For the text-containing cell, return its midpoint in (x, y) coordinate format. 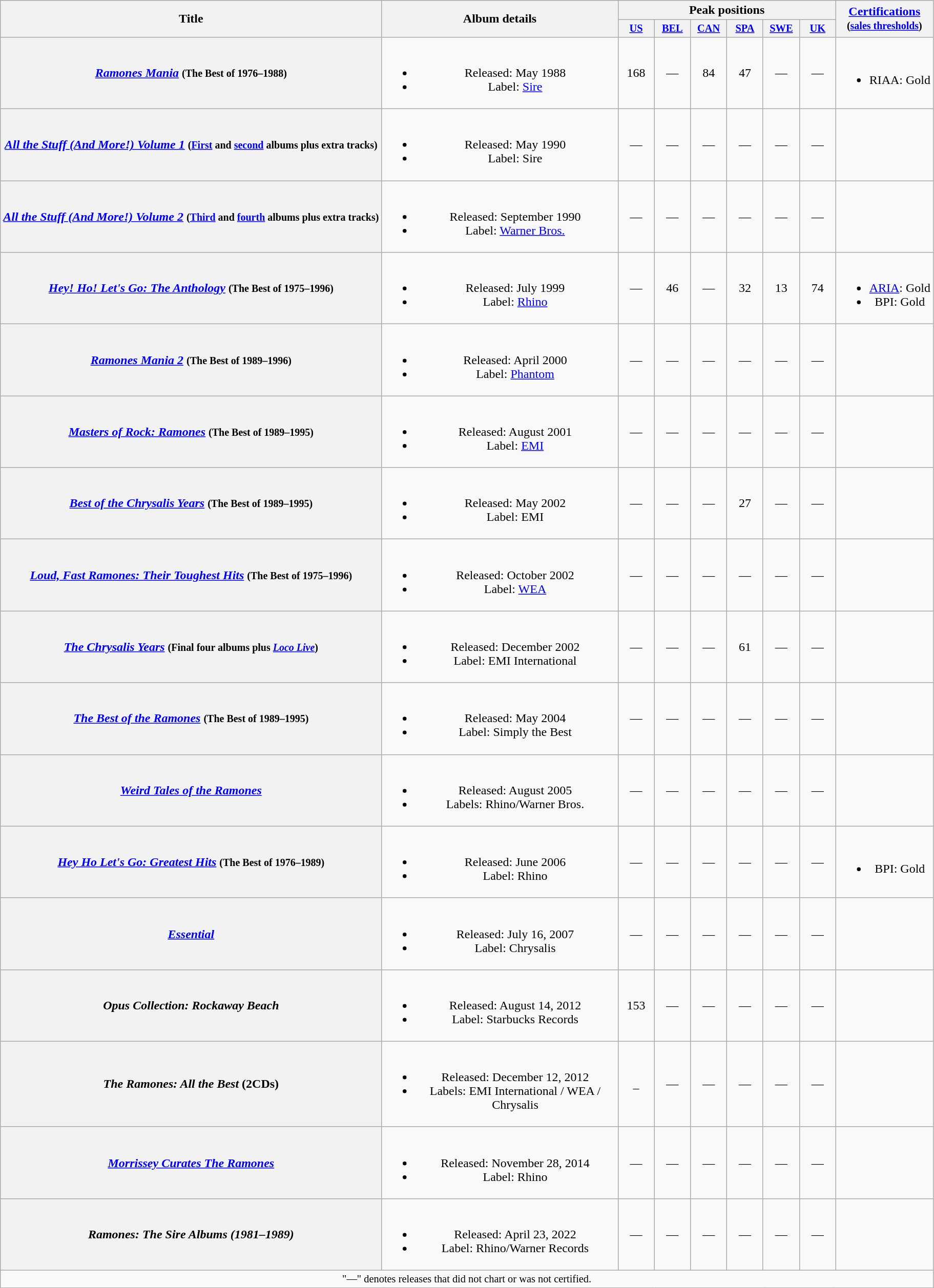
US (636, 29)
Released: July 16, 2007Label: Chrysalis (500, 934)
Weird Tales of the Ramones (191, 790)
32 (745, 288)
168 (636, 73)
Released: November 28, 2014Label: Rhino (500, 1163)
Released: April 23, 2022Label: Rhino/Warner Records (500, 1234)
The Ramones: All the Best (2CDs) (191, 1084)
BPI: Gold (884, 862)
Hey Ho Let's Go: Greatest Hits (The Best of 1976–1989) (191, 862)
Released: June 2006Label: Rhino (500, 862)
CAN (709, 29)
Ramones: The Sire Albums (1981–1989) (191, 1234)
All the Stuff (And More!) Volume 1 (First and second albums plus extra tracks) (191, 145)
All the Stuff (And More!) Volume 2 (Third and fourth albums plus extra tracks) (191, 217)
Ramones Mania 2 (The Best of 1989–1996) (191, 360)
61 (745, 647)
Released: May 2004Label: Simply the Best (500, 719)
Certifications(sales thresholds) (884, 19)
Title (191, 19)
Opus Collection: Rockaway Beach (191, 1005)
Best of the Chrysalis Years (The Best of 1989–1995) (191, 503)
27 (745, 503)
Released: August 2005Labels: Rhino/Warner Bros. (500, 790)
The Best of the Ramones (The Best of 1989–1995) (191, 719)
Released: July 1999Label: Rhino (500, 288)
Masters of Rock: Ramones (The Best of 1989–1995) (191, 432)
Morrissey Curates The Ramones (191, 1163)
Released: May 1988Label: Sire (500, 73)
SPA (745, 29)
"—" denotes releases that did not chart or was not certified. (467, 1279)
Loud, Fast Ramones: Their Toughest Hits (The Best of 1975–1996) (191, 575)
46 (672, 288)
Released: December 12, 2012Labels: EMI International / WEA / Chrysalis (500, 1084)
74 (818, 288)
Released: October 2002Label: WEA (500, 575)
13 (781, 288)
UK (818, 29)
Released: May 1990Label: Sire (500, 145)
Released: April 2000Label: Phantom (500, 360)
Released: December 2002Label: EMI International (500, 647)
BEL (672, 29)
RIAA: Gold (884, 73)
153 (636, 1005)
Released: May 2002Label: EMI (500, 503)
Essential (191, 934)
Peak positions (727, 10)
The Chrysalis Years (Final four albums plus Loco Live) (191, 647)
SWE (781, 29)
47 (745, 73)
Released: August 14, 2012Label: Starbucks Records (500, 1005)
84 (709, 73)
Released: August 2001Label: EMI (500, 432)
Released: September 1990Label: Warner Bros. (500, 217)
ARIA: GoldBPI: Gold (884, 288)
Hey! Ho! Let's Go: The Anthology (The Best of 1975–1996) (191, 288)
Ramones Mania (The Best of 1976–1988) (191, 73)
_ (636, 1084)
Album details (500, 19)
